Identify which cell holds the provided text, then report its [x, y] central coordinate. 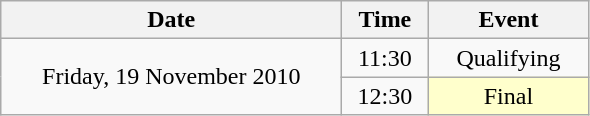
Time [385, 20]
11:30 [385, 58]
12:30 [385, 96]
Final [508, 96]
Event [508, 20]
Date [172, 20]
Friday, 19 November 2010 [172, 77]
Qualifying [508, 58]
